For the text-containing cell, return its midpoint in [X, Y] coordinate format. 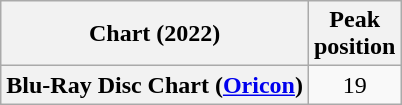
Peak position [354, 34]
Blu-Ray Disc Chart (Oricon) [155, 85]
Chart (2022) [155, 34]
19 [354, 85]
